Find where the given text appears and provide that cell's center as (X, Y) coordinate. 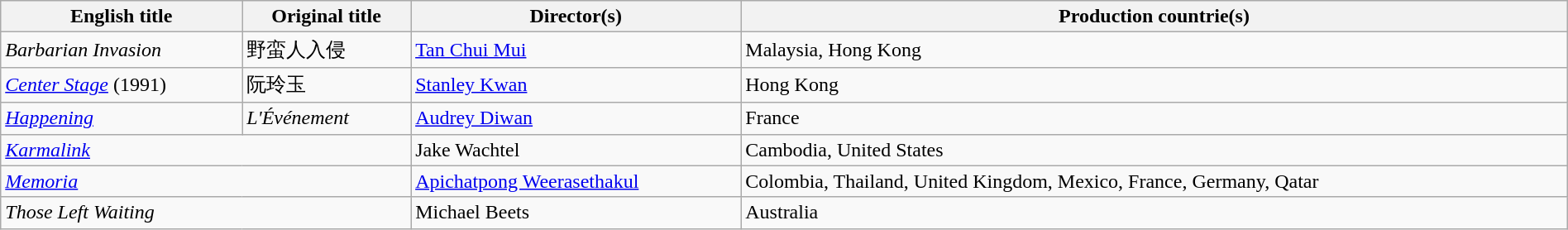
Apichatpong Weerasethakul (576, 181)
L'Événement (327, 118)
Happening (122, 118)
Audrey Diwan (576, 118)
阮玲玉 (327, 84)
English title (122, 17)
Cambodia, United States (1154, 150)
Director(s) (576, 17)
Stanley Kwan (576, 84)
野蛮人入侵 (327, 50)
Colombia, Thailand, United Kingdom, Mexico, France, Germany, Qatar (1154, 181)
Australia (1154, 213)
Memoria (206, 181)
Malaysia, Hong Kong (1154, 50)
Barbarian Invasion (122, 50)
Hong Kong (1154, 84)
Center Stage (1991) (122, 84)
Those Left Waiting (206, 213)
Tan Chui Mui (576, 50)
Karmalink (206, 150)
France (1154, 118)
Original title (327, 17)
Michael Beets (576, 213)
Jake Wachtel (576, 150)
Production countrie(s) (1154, 17)
